Provide the (X, Y) coordinate of the cell's center where the given text is located.  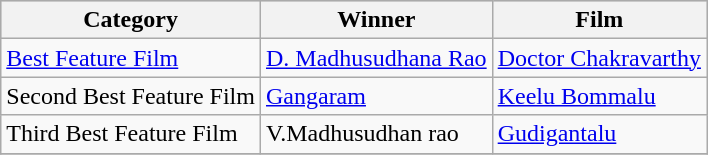
D. Madhusudhana Rao (376, 58)
Doctor Chakravarthy (599, 58)
Gudigantalu (599, 134)
Film (599, 20)
Third Best Feature Film (131, 134)
Second Best Feature Film (131, 96)
V.Madhusudhan rao (376, 134)
Winner (376, 20)
Gangaram (376, 96)
Category (131, 20)
Keelu Bommalu (599, 96)
Best Feature Film (131, 58)
